Search for the cell housing the specified text and yield its [x, y] center coordinate. 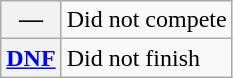
DNF [31, 58]
— [31, 20]
Did not finish [146, 58]
Did not compete [146, 20]
